Provide the (X, Y) coordinate of the cell's center where the given text is located.  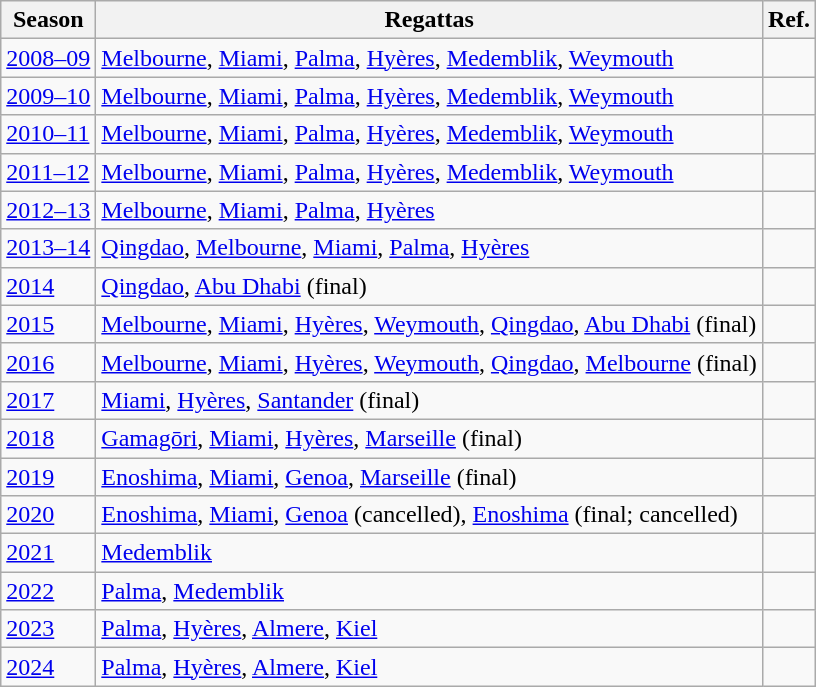
Medemblik (430, 553)
Enoshima, Miami, Genoa (cancelled), Enoshima (final; cancelled) (430, 515)
2021 (48, 553)
2015 (48, 324)
Palma, Medemblik (430, 591)
2024 (48, 667)
2018 (48, 438)
Ref. (788, 20)
Regattas (430, 20)
2020 (48, 515)
2011–12 (48, 172)
2013–14 (48, 248)
2023 (48, 629)
2010–11 (48, 134)
Qingdao, Abu Dhabi (final) (430, 286)
2012–13 (48, 210)
Season (48, 20)
2008–09 (48, 58)
2022 (48, 591)
Miami, Hyères, Santander (final) (430, 400)
Melbourne, Miami, Hyères, Weymouth, Qingdao, Melbourne (final) (430, 362)
Melbourne, Miami, Hyères, Weymouth, Qingdao, Abu Dhabi (final) (430, 324)
2014 (48, 286)
2019 (48, 477)
Gamagōri, Miami, Hyères, Marseille (final) (430, 438)
Qingdao, Melbourne, Miami, Palma, Hyères (430, 248)
Enoshima, Miami, Genoa, Marseille (final) (430, 477)
Melbourne, Miami, Palma, Hyères (430, 210)
2009–10 (48, 96)
2017 (48, 400)
2016 (48, 362)
